Determine the (x, y) coordinate at the center of the cell enclosing the given text.  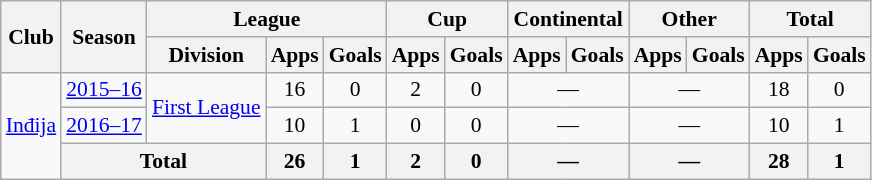
League (267, 19)
First League (206, 108)
Season (104, 36)
26 (295, 162)
Continental (568, 19)
28 (779, 162)
18 (779, 90)
Inđija (31, 126)
Cup (448, 19)
16 (295, 90)
Other (690, 19)
Division (206, 55)
2015–16 (104, 90)
Club (31, 36)
2016–17 (104, 126)
